Return the (x, y) coordinate for the center point of the cell that contains the specified text.  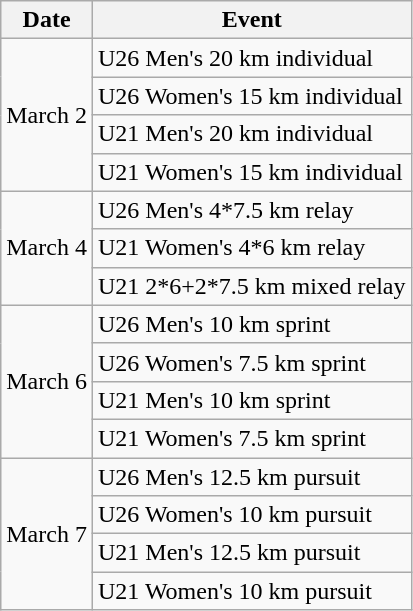
U21 Women's 4*6 km relay (252, 248)
Date (47, 20)
U26 Women's 10 km pursuit (252, 515)
U26 Men's 20 km individual (252, 58)
U21 Women's 15 km individual (252, 172)
U26 Women's 7.5 km sprint (252, 362)
March 2 (47, 115)
March 6 (47, 381)
U21 Men's 10 km sprint (252, 400)
U21 Women's 10 km pursuit (252, 591)
U21 Women's 7.5 km sprint (252, 438)
U21 2*6+2*7.5 km mixed relay (252, 286)
U26 Men's 12.5 km pursuit (252, 477)
U26 Men's 10 km sprint (252, 324)
March 4 (47, 248)
Event (252, 20)
March 7 (47, 534)
U21 Men's 12.5 km pursuit (252, 553)
U21 Men's 20 km individual (252, 134)
U26 Women's 15 km individual (252, 96)
U26 Men's 4*7.5 km relay (252, 210)
